For the text-containing cell, return its midpoint in [x, y] coordinate format. 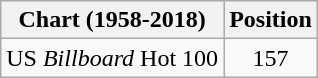
Position [271, 20]
157 [271, 58]
US Billboard Hot 100 [112, 58]
Chart (1958-2018) [112, 20]
